Identify which cell holds the provided text, then report its [x, y] central coordinate. 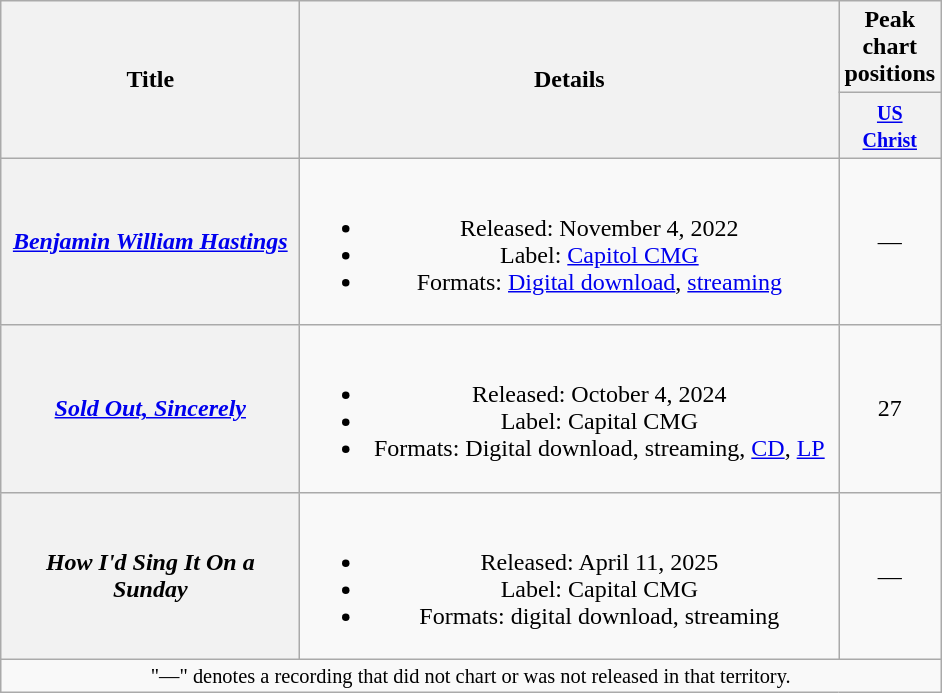
Peakchartpositions [890, 47]
Benjamin William Hastings [150, 242]
27 [890, 408]
How I'd Sing It On a Sunday [150, 576]
Released: October 4, 2024Label: Capital CMGFormats: Digital download, streaming, CD, LP [570, 408]
Released: November 4, 2022Label: Capitol CMGFormats: Digital download, streaming [570, 242]
Title [150, 80]
Released: April 11, 2025Label: Capital CMGFormats: digital download, streaming [570, 576]
Sold Out, Sincerely [150, 408]
Details [570, 80]
USChrist [890, 126]
"—" denotes a recording that did not chart or was not released in that territory. [471, 676]
